Extract the [x, y] coordinate from the center of the cell holding the provided text.  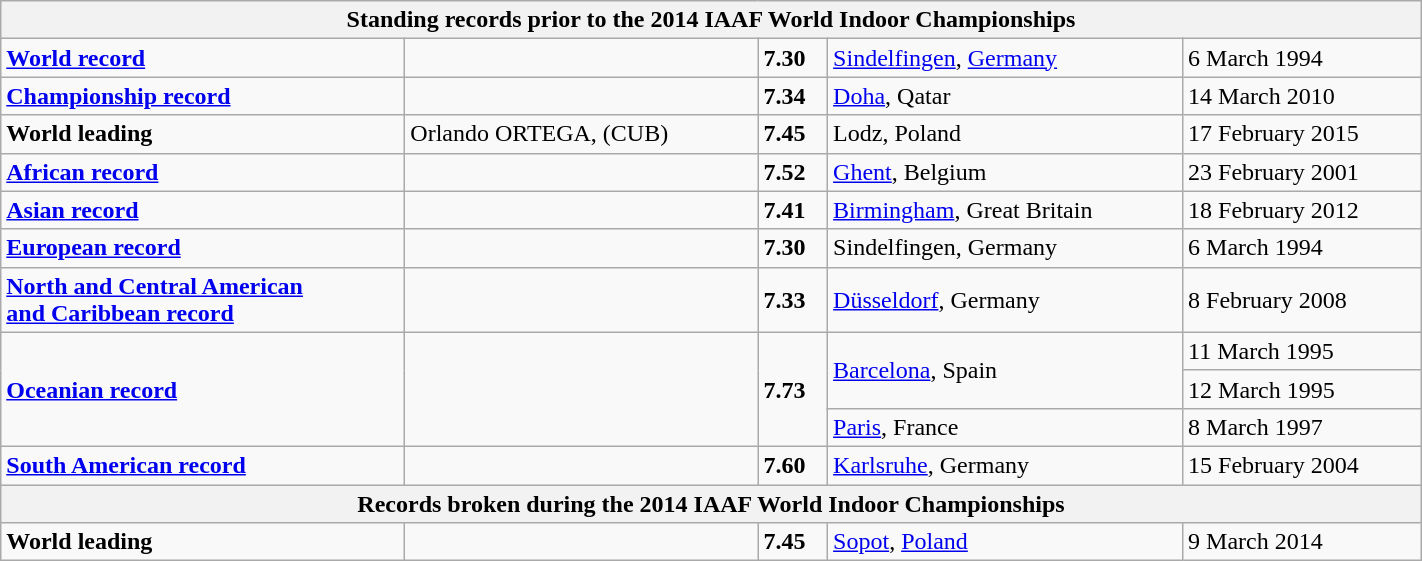
Birmingham, Great Britain [1006, 210]
Standing records prior to the 2014 IAAF World Indoor Championships [711, 20]
Karlsruhe, Germany [1006, 465]
Lodz, Poland [1006, 134]
8 February 2008 [1302, 300]
Records broken during the 2014 IAAF World Indoor Championships [711, 503]
European record [203, 248]
Paris, France [1006, 427]
9 March 2014 [1302, 542]
World record [203, 58]
7.33 [793, 300]
12 March 1995 [1302, 389]
17 February 2015 [1302, 134]
Asian record [203, 210]
Sopot, Poland [1006, 542]
Barcelona, Spain [1006, 370]
14 March 2010 [1302, 96]
23 February 2001 [1302, 172]
8 March 1997 [1302, 427]
Doha, Qatar [1006, 96]
7.60 [793, 465]
Düsseldorf, Germany [1006, 300]
15 February 2004 [1302, 465]
Oceanian record [203, 389]
11 March 1995 [1302, 351]
7.41 [793, 210]
7.34 [793, 96]
South American record [203, 465]
7.52 [793, 172]
7.73 [793, 389]
18 February 2012 [1302, 210]
Ghent, Belgium [1006, 172]
African record [203, 172]
Orlando ORTEGA, (CUB) [582, 134]
North and Central American and Caribbean record [203, 300]
Championship record [203, 96]
